Locate the cell with the specified text and output its (x, y) center coordinate. 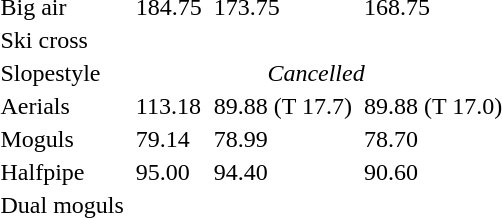
78.99 (282, 139)
89.88 (T 17.7) (282, 106)
94.40 (282, 172)
113.18 (168, 106)
95.00 (168, 172)
79.14 (168, 139)
